Return the [x, y] coordinate for the center point of the cell that contains the specified text.  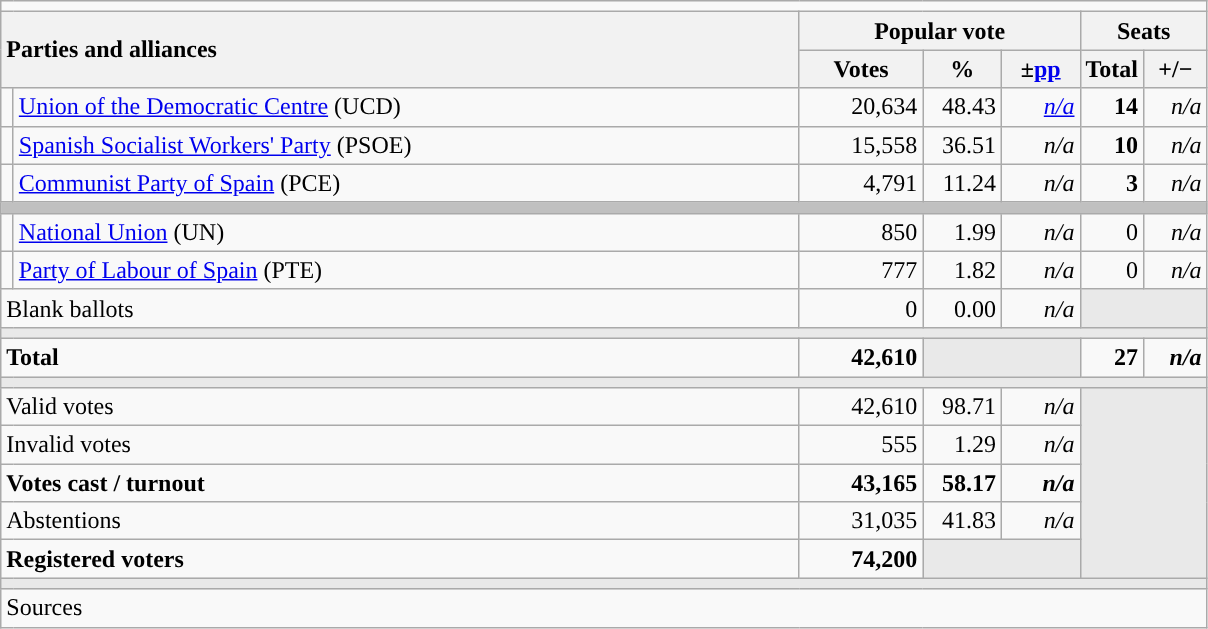
27 [1112, 357]
3 [1112, 183]
777 [861, 270]
Votes [861, 69]
31,035 [861, 521]
±pp [1040, 69]
0.00 [962, 308]
20,634 [861, 107]
Union of the Democratic Centre (UCD) [406, 107]
Valid votes [400, 407]
Blank ballots [400, 308]
98.71 [962, 407]
74,200 [861, 559]
Votes cast / turnout [400, 483]
1.99 [962, 232]
1.29 [962, 445]
National Union (UN) [406, 232]
15,558 [861, 145]
48.43 [962, 107]
Popular vote [940, 31]
11.24 [962, 183]
Abstentions [400, 521]
1.82 [962, 270]
Invalid votes [400, 445]
% [962, 69]
14 [1112, 107]
Parties and alliances [400, 50]
4,791 [861, 183]
43,165 [861, 483]
Party of Labour of Spain (PTE) [406, 270]
36.51 [962, 145]
Seats [1144, 31]
Sources [604, 608]
10 [1112, 145]
Communist Party of Spain (PCE) [406, 183]
Registered voters [400, 559]
58.17 [962, 483]
555 [861, 445]
41.83 [962, 521]
+/− [1176, 69]
850 [861, 232]
Spanish Socialist Workers' Party (PSOE) [406, 145]
